Determine the [X, Y] coordinate at the center of the cell enclosing the given text.  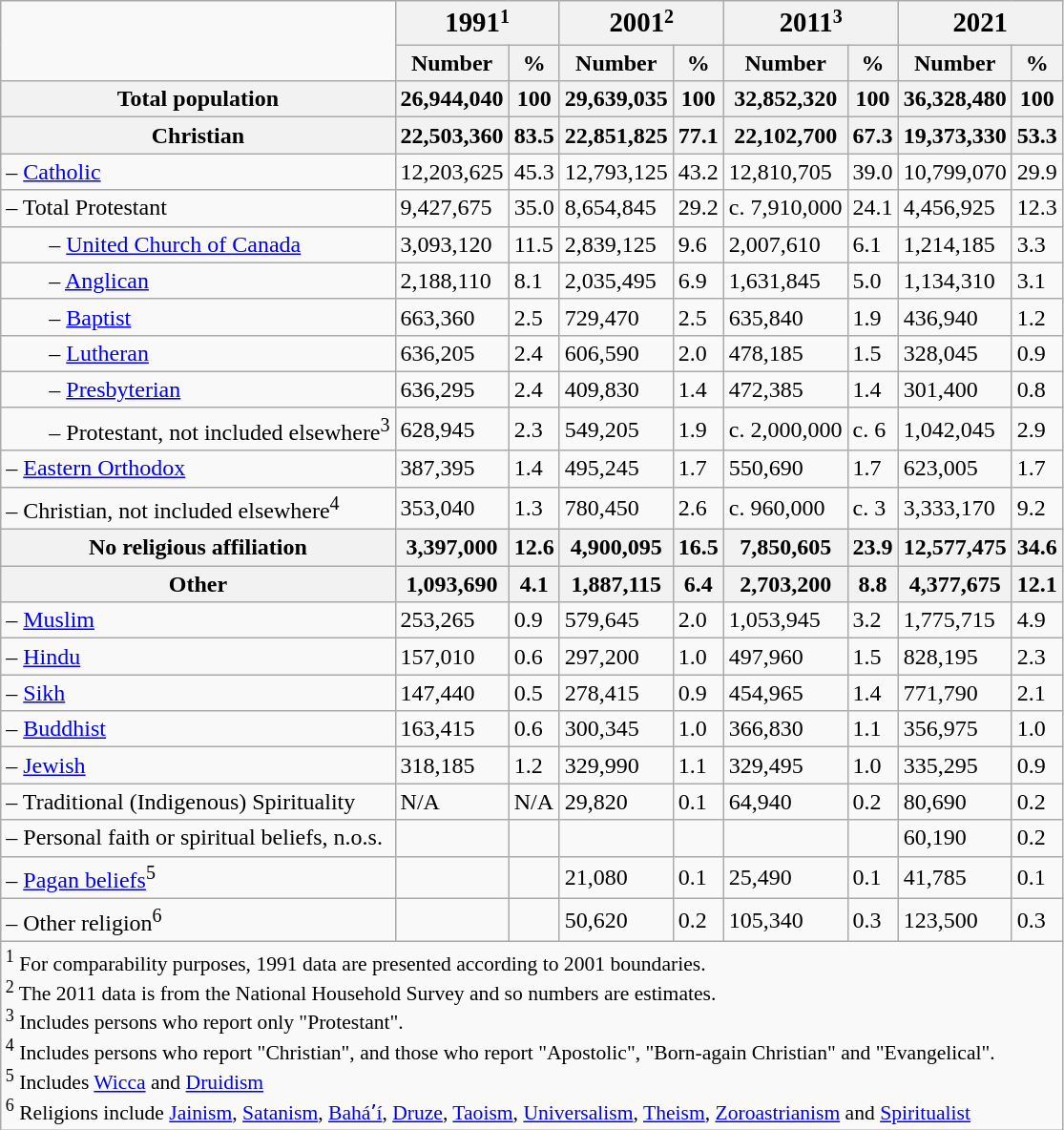
328,045 [954, 353]
4,900,095 [616, 548]
50,620 [616, 920]
c. 6 [872, 429]
12,793,125 [616, 172]
19,373,330 [954, 136]
2.6 [699, 508]
1.3 [534, 508]
329,990 [616, 765]
3,333,170 [954, 508]
478,185 [785, 353]
80,690 [954, 802]
– Pagan beliefs5 [198, 878]
4,456,925 [954, 208]
35.0 [534, 208]
1,631,845 [785, 281]
297,200 [616, 657]
12,810,705 [785, 172]
4.9 [1036, 620]
16.5 [699, 548]
– Personal faith or spiritual beliefs, n.o.s. [198, 838]
12.3 [1036, 208]
Christian [198, 136]
9.2 [1036, 508]
278,415 [616, 693]
25,490 [785, 878]
12,203,625 [452, 172]
12,577,475 [954, 548]
663,360 [452, 317]
19911 [477, 23]
7,850,605 [785, 548]
1,214,185 [954, 244]
300,345 [616, 729]
329,495 [785, 765]
5.0 [872, 281]
No religious affiliation [198, 548]
29.2 [699, 208]
– Anglican [198, 281]
147,440 [452, 693]
22,503,360 [452, 136]
472,385 [785, 389]
628,945 [452, 429]
157,010 [452, 657]
495,245 [616, 469]
3.3 [1036, 244]
36,328,480 [954, 99]
20113 [811, 23]
8.8 [872, 584]
– Traditional (Indigenous) Spirituality [198, 802]
623,005 [954, 469]
123,500 [954, 920]
39.0 [872, 172]
729,470 [616, 317]
301,400 [954, 389]
77.1 [699, 136]
2,007,610 [785, 244]
3,093,120 [452, 244]
771,790 [954, 693]
– Lutheran [198, 353]
– Protestant, not included elsewhere3 [198, 429]
606,590 [616, 353]
2,839,125 [616, 244]
550,690 [785, 469]
– Eastern Orthodox [198, 469]
21,080 [616, 878]
318,185 [452, 765]
c. 2,000,000 [785, 429]
– Christian, not included elsewhere4 [198, 508]
11.5 [534, 244]
12.1 [1036, 584]
356,975 [954, 729]
1,042,045 [954, 429]
– Muslim [198, 620]
6.4 [699, 584]
c. 3 [872, 508]
497,960 [785, 657]
2.9 [1036, 429]
43.2 [699, 172]
2.1 [1036, 693]
436,940 [954, 317]
– Sikh [198, 693]
4,377,675 [954, 584]
60,190 [954, 838]
– Other religion6 [198, 920]
9.6 [699, 244]
579,645 [616, 620]
8,654,845 [616, 208]
45.3 [534, 172]
41,785 [954, 878]
20012 [641, 23]
c. 7,910,000 [785, 208]
2,035,495 [616, 281]
3,397,000 [452, 548]
828,195 [954, 657]
454,965 [785, 693]
83.5 [534, 136]
– Presbyterian [198, 389]
– United Church of Canada [198, 244]
0.5 [534, 693]
8.1 [534, 281]
6.9 [699, 281]
23.9 [872, 548]
366,830 [785, 729]
4.1 [534, 584]
780,450 [616, 508]
c. 960,000 [785, 508]
Total population [198, 99]
635,840 [785, 317]
53.3 [1036, 136]
636,295 [452, 389]
253,265 [452, 620]
12.6 [534, 548]
2021 [980, 23]
22,102,700 [785, 136]
32,852,320 [785, 99]
9,427,675 [452, 208]
10,799,070 [954, 172]
3.2 [872, 620]
1,887,115 [616, 584]
– Catholic [198, 172]
34.6 [1036, 548]
– Hindu [198, 657]
6.1 [872, 244]
105,340 [785, 920]
– Baptist [198, 317]
353,040 [452, 508]
387,395 [452, 469]
549,205 [616, 429]
163,415 [452, 729]
22,851,825 [616, 136]
2,188,110 [452, 281]
3.1 [1036, 281]
29.9 [1036, 172]
1,093,690 [452, 584]
1,134,310 [954, 281]
26,944,040 [452, 99]
– Jewish [198, 765]
1,775,715 [954, 620]
636,205 [452, 353]
– Buddhist [198, 729]
67.3 [872, 136]
1,053,945 [785, 620]
2,703,200 [785, 584]
24.1 [872, 208]
64,940 [785, 802]
0.8 [1036, 389]
335,295 [954, 765]
29,639,035 [616, 99]
Other [198, 584]
– Total Protestant [198, 208]
29,820 [616, 802]
409,830 [616, 389]
